Capture the cell that displays the provided text and extract its [x, y] central coordinate. 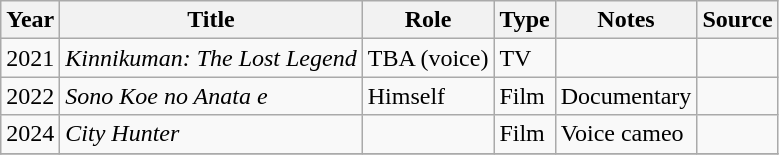
TBA (voice) [428, 58]
Title [211, 20]
2021 [30, 58]
Himself [428, 96]
Kinnikuman: The Lost Legend [211, 58]
Notes [626, 20]
Voice cameo [626, 134]
Type [524, 20]
City Hunter [211, 134]
2022 [30, 96]
Source [738, 20]
Role [428, 20]
TV [524, 58]
Year [30, 20]
Sono Koe no Anata e [211, 96]
Documentary [626, 96]
2024 [30, 134]
